For the text-containing cell, return its midpoint in (X, Y) coordinate format. 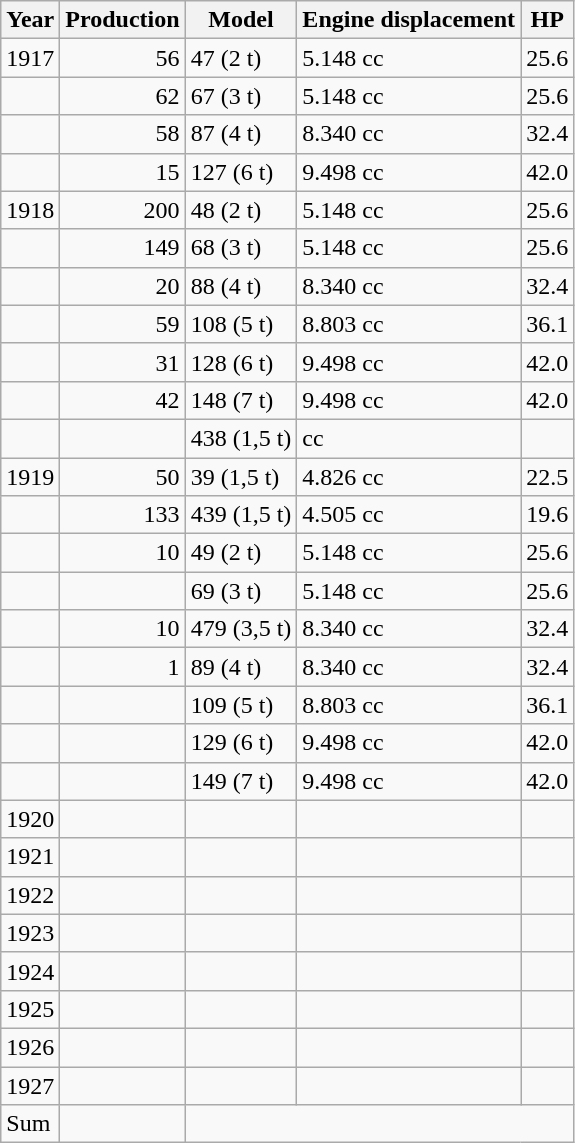
1925 (30, 1009)
49 (2 t) (241, 553)
1919 (30, 477)
50 (122, 477)
479 (3,5 t) (241, 629)
127 (6 t) (241, 172)
133 (122, 515)
149 (122, 248)
149 (7 t) (241, 781)
Model (241, 20)
42 (122, 400)
88 (4 t) (241, 286)
1917 (30, 58)
1927 (30, 1085)
HP (548, 20)
20 (122, 286)
1924 (30, 971)
cc (409, 438)
129 (6 t) (241, 743)
48 (2 t) (241, 210)
59 (122, 324)
1 (122, 667)
47 (2 t) (241, 58)
1921 (30, 857)
Engine displacement (409, 20)
1922 (30, 895)
67 (3 t) (241, 96)
200 (122, 210)
4.826 cc (409, 477)
22.5 (548, 477)
Production (122, 20)
58 (122, 134)
1926 (30, 1047)
Sum (30, 1124)
19.6 (548, 515)
56 (122, 58)
109 (5 t) (241, 705)
1923 (30, 933)
62 (122, 96)
148 (7 t) (241, 400)
1920 (30, 819)
69 (3 t) (241, 591)
4.505 cc (409, 515)
1918 (30, 210)
87 (4 t) (241, 134)
439 (1,5 t) (241, 515)
89 (4 t) (241, 667)
438 (1,5 t) (241, 438)
31 (122, 362)
Year (30, 20)
39 (1,5 t) (241, 477)
68 (3 t) (241, 248)
128 (6 t) (241, 362)
15 (122, 172)
108 (5 t) (241, 324)
